Scan for the cell matching the given text and deliver its [X, Y] coordinate at center. 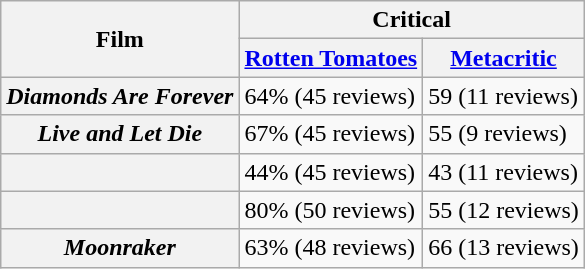
43 (11 reviews) [504, 172]
Film [120, 39]
63% (48 reviews) [331, 248]
64% (45 reviews) [331, 96]
Live and Let Die [120, 134]
55 (9 reviews) [504, 134]
80% (50 reviews) [331, 210]
Diamonds Are Forever [120, 96]
67% (45 reviews) [331, 134]
66 (13 reviews) [504, 248]
59 (11 reviews) [504, 96]
55 (12 reviews) [504, 210]
Critical [412, 20]
Metacritic [504, 58]
Moonraker [120, 248]
Rotten Tomatoes [331, 58]
44% (45 reviews) [331, 172]
